Search for the cell housing the specified text and yield its [x, y] center coordinate. 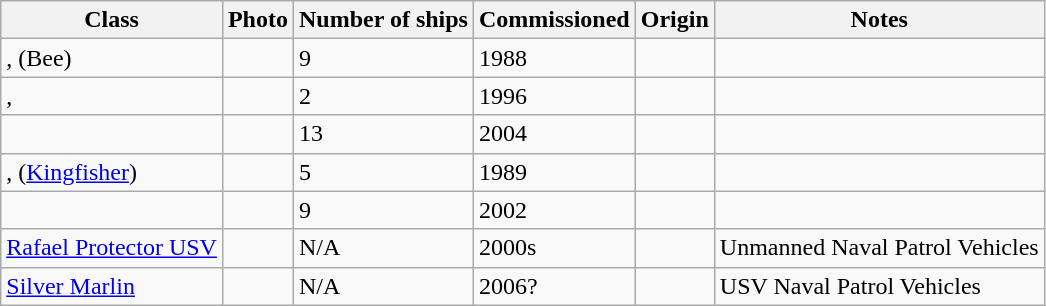
13 [383, 134]
2004 [554, 134]
, (Kingfisher) [112, 172]
Origin [674, 20]
2006? [554, 286]
1989 [554, 172]
Rafael Protector USV [112, 248]
Number of ships [383, 20]
5 [383, 172]
Commissioned [554, 20]
2002 [554, 210]
USV Naval Patrol Vehicles [879, 286]
Photo [258, 20]
2 [383, 96]
Class [112, 20]
Unmanned Naval Patrol Vehicles [879, 248]
Notes [879, 20]
1988 [554, 58]
1996 [554, 96]
, [112, 96]
2000s [554, 248]
Silver Marlin [112, 286]
, (Bee) [112, 58]
